Output the (X, Y) coordinate of the center of the cell containing the given text.  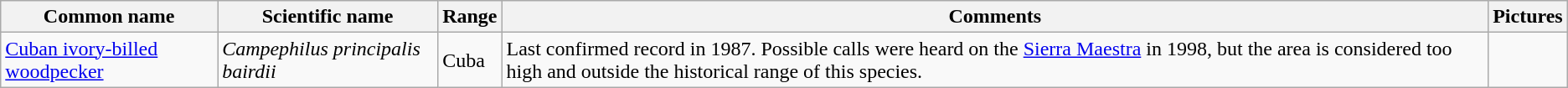
Scientific name (328, 17)
Cuban ivory-billed woodpecker (109, 60)
Range (470, 17)
Common name (109, 17)
Comments (995, 17)
Cuba (470, 60)
Pictures (1528, 17)
Campephilus principalis bairdii (328, 60)
